Return [x, y] of the center of cell containing provided text 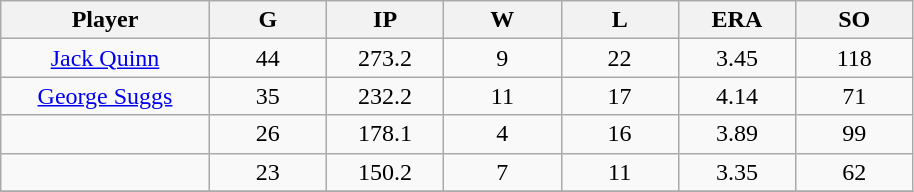
ERA [736, 20]
71 [854, 96]
IP [384, 20]
Jack Quinn [105, 58]
23 [268, 172]
118 [854, 58]
3.35 [736, 172]
SO [854, 20]
W [502, 20]
273.2 [384, 58]
35 [268, 96]
9 [502, 58]
99 [854, 134]
G [268, 20]
17 [620, 96]
150.2 [384, 172]
26 [268, 134]
3.45 [736, 58]
7 [502, 172]
George Suggs [105, 96]
178.1 [384, 134]
L [620, 20]
4 [502, 134]
4.14 [736, 96]
Player [105, 20]
16 [620, 134]
3.89 [736, 134]
232.2 [384, 96]
22 [620, 58]
62 [854, 172]
44 [268, 58]
